Identify which cell holds the provided text, then report its [X, Y] central coordinate. 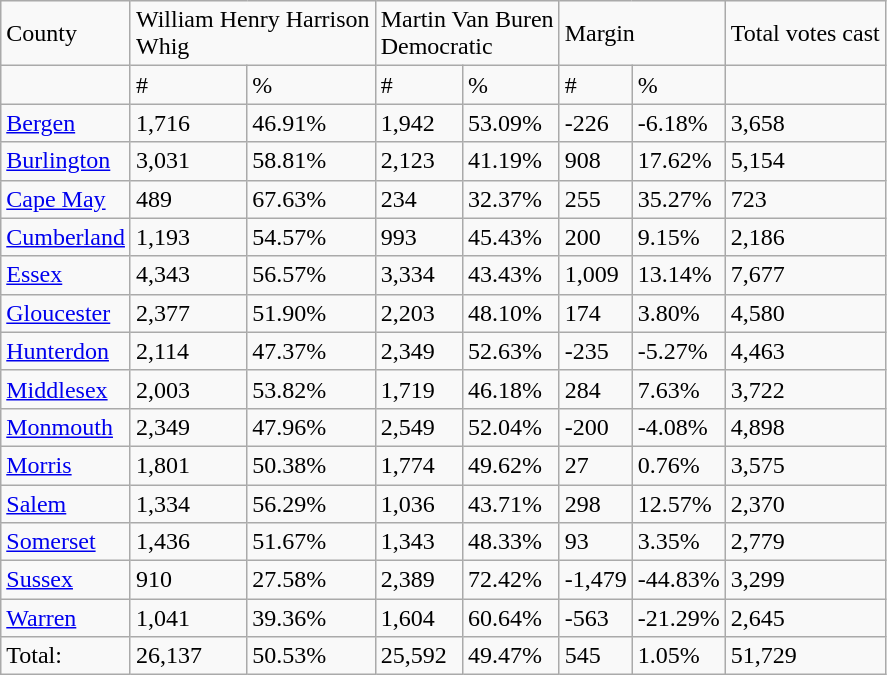
1,774 [418, 465]
545 [596, 656]
35.27% [678, 199]
4,898 [805, 427]
43.71% [512, 503]
2,779 [805, 542]
2,549 [418, 427]
1,193 [188, 237]
52.04% [512, 427]
45.43% [512, 237]
Warren [66, 618]
2,377 [188, 313]
1,716 [188, 123]
58.81% [311, 161]
4,463 [805, 351]
Cumberland [66, 237]
910 [188, 580]
56.29% [311, 503]
39.36% [311, 618]
2,645 [805, 618]
Salem [66, 503]
17.62% [678, 161]
49.47% [512, 656]
4,343 [188, 275]
67.63% [311, 199]
27.58% [311, 580]
-1,479 [596, 580]
Cape May [66, 199]
54.57% [311, 237]
-44.83% [678, 580]
2,203 [418, 313]
1,801 [188, 465]
5,154 [805, 161]
William Henry HarrisonWhig [252, 34]
Burlington [66, 161]
49.62% [512, 465]
298 [596, 503]
9.15% [678, 237]
4,580 [805, 313]
13.14% [678, 275]
48.33% [512, 542]
-4.08% [678, 427]
-226 [596, 123]
48.10% [512, 313]
2,186 [805, 237]
7,677 [805, 275]
52.63% [512, 351]
3.35% [678, 542]
12.57% [678, 503]
1,009 [596, 275]
3,334 [418, 275]
Somerset [66, 542]
1,343 [418, 542]
723 [805, 199]
46.18% [512, 389]
7.63% [678, 389]
Monmouth [66, 427]
60.64% [512, 618]
53.09% [512, 123]
174 [596, 313]
3,575 [805, 465]
Hunterdon [66, 351]
2,114 [188, 351]
908 [596, 161]
234 [418, 199]
50.38% [311, 465]
Margin [642, 34]
72.42% [512, 580]
3,658 [805, 123]
1,436 [188, 542]
46.91% [311, 123]
Essex [66, 275]
47.96% [311, 427]
1,334 [188, 503]
3,031 [188, 161]
32.37% [512, 199]
47.37% [311, 351]
489 [188, 199]
3,722 [805, 389]
25,592 [418, 656]
Bergen [66, 123]
-200 [596, 427]
1,041 [188, 618]
-5.27% [678, 351]
43.43% [512, 275]
1.05% [678, 656]
200 [596, 237]
Total: [66, 656]
2,389 [418, 580]
Total votes cast [805, 34]
53.82% [311, 389]
1,942 [418, 123]
51.90% [311, 313]
26,137 [188, 656]
-235 [596, 351]
-563 [596, 618]
3,299 [805, 580]
3.80% [678, 313]
2,370 [805, 503]
1,036 [418, 503]
Morris [66, 465]
1,604 [418, 618]
41.19% [512, 161]
0.76% [678, 465]
2,003 [188, 389]
50.53% [311, 656]
255 [596, 199]
Middlesex [66, 389]
Martin Van BurenDemocratic [467, 34]
Gloucester [66, 313]
93 [596, 542]
Sussex [66, 580]
51.67% [311, 542]
56.57% [311, 275]
2,123 [418, 161]
51,729 [805, 656]
-21.29% [678, 618]
993 [418, 237]
27 [596, 465]
284 [596, 389]
-6.18% [678, 123]
County [66, 34]
1,719 [418, 389]
